Search for the cell housing the specified text and yield its [X, Y] center coordinate. 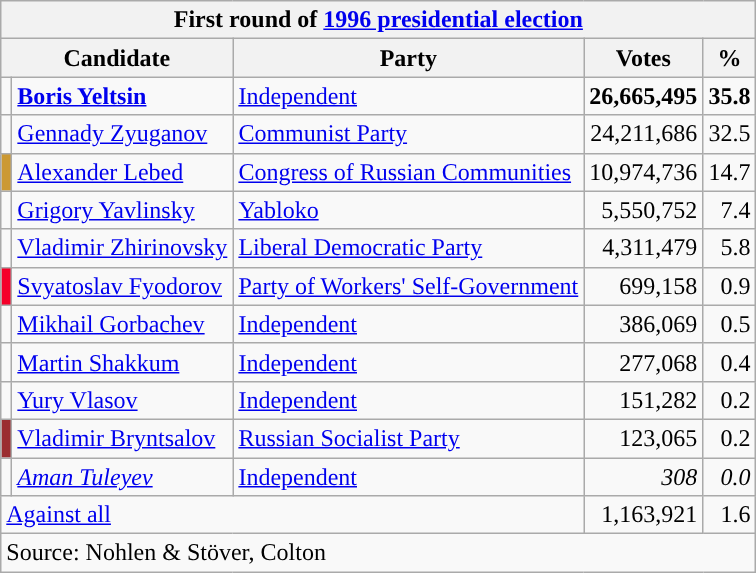
151,282 [644, 400]
Yabloko [408, 210]
10,974,736 [644, 172]
Vladimir Zhirinovsky [122, 248]
Grigory Yavlinsky [122, 210]
1,163,921 [644, 515]
32.5 [730, 134]
0.0 [730, 477]
Mikhail Gorbachev [122, 324]
35.8 [730, 96]
Boris Yeltsin [122, 96]
Alexander Lebed [122, 172]
7.4 [730, 210]
Vladimir Bryntsalov [122, 438]
24,211,686 [644, 134]
Source: Nohlen & Stöver, Colton [378, 553]
Party of Workers' Self-Government [408, 286]
Communist Party [408, 134]
277,068 [644, 362]
Martin Shakkum [122, 362]
699,158 [644, 286]
123,065 [644, 438]
26,665,495 [644, 96]
1.6 [730, 515]
% [730, 58]
Congress of Russian Communities [408, 172]
Yury Vlasov [122, 400]
Svyatoslav Fyodorov [122, 286]
5,550,752 [644, 210]
First round of 1996 presidential election [378, 20]
Votes [644, 58]
0.9 [730, 286]
4,311,479 [644, 248]
Gennady Zyuganov [122, 134]
5.8 [730, 248]
Against all [292, 515]
308 [644, 477]
Russian Socialist Party [408, 438]
Candidate [117, 58]
14.7 [730, 172]
Aman Tuleyev [122, 477]
0.4 [730, 362]
Liberal Democratic Party [408, 248]
Party [408, 58]
386,069 [644, 324]
0.5 [730, 324]
